Determine the [x, y] coordinate at the center of the cell enclosing the given text.  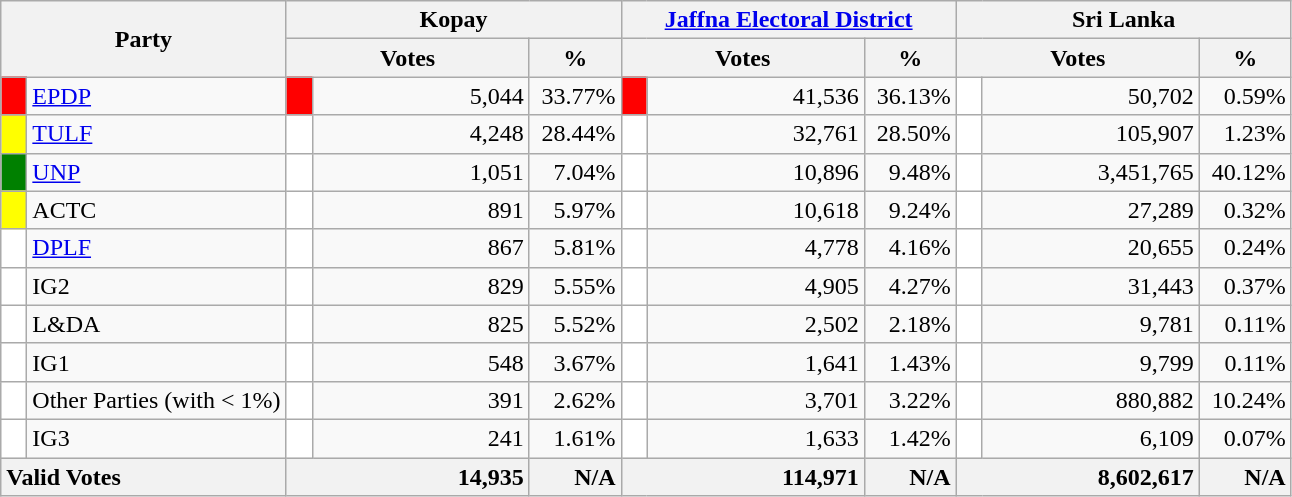
IG2 [156, 286]
ACTC [156, 210]
14,935 [408, 477]
105,907 [1090, 134]
114,971 [742, 477]
TULF [156, 134]
0.32% [1245, 210]
1,633 [756, 438]
31,443 [1090, 286]
L&DA [156, 324]
7.04% [575, 172]
1.42% [910, 438]
4.27% [910, 286]
6,109 [1090, 438]
50,702 [1090, 96]
IG3 [156, 438]
1,051 [420, 172]
Other Parties (with < 1%) [156, 400]
5,044 [420, 96]
28.50% [910, 134]
2.18% [910, 324]
10,896 [756, 172]
36.13% [910, 96]
3.22% [910, 400]
4.16% [910, 248]
1,641 [756, 362]
5.52% [575, 324]
10.24% [1245, 400]
9.24% [910, 210]
2,502 [756, 324]
27,289 [1090, 210]
241 [420, 438]
DPLF [156, 248]
9.48% [910, 172]
20,655 [1090, 248]
4,778 [756, 248]
391 [420, 400]
0.59% [1245, 96]
Jaffna Electoral District [788, 20]
UNP [156, 172]
1.23% [1245, 134]
867 [420, 248]
3,701 [756, 400]
28.44% [575, 134]
1.61% [575, 438]
3.67% [575, 362]
825 [420, 324]
EPDP [156, 96]
0.24% [1245, 248]
9,799 [1090, 362]
4,248 [420, 134]
3,451,765 [1090, 172]
5.97% [575, 210]
4,905 [756, 286]
41,536 [756, 96]
Valid Votes [144, 477]
Kopay [454, 20]
1.43% [910, 362]
9,781 [1090, 324]
40.12% [1245, 172]
891 [420, 210]
33.77% [575, 96]
880,882 [1090, 400]
2.62% [575, 400]
8,602,617 [1078, 477]
10,618 [756, 210]
5.81% [575, 248]
0.37% [1245, 286]
IG1 [156, 362]
0.07% [1245, 438]
Sri Lanka [1124, 20]
829 [420, 286]
32,761 [756, 134]
5.55% [575, 286]
548 [420, 362]
Party [144, 39]
